Locate the cell with the specified text and output its [x, y] center coordinate. 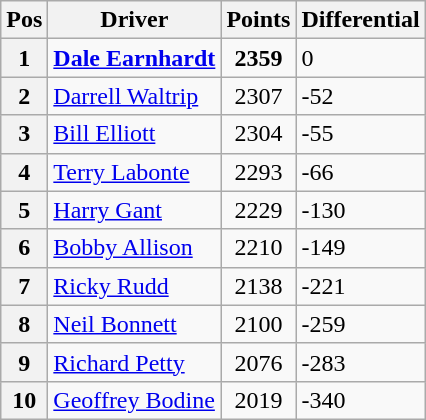
2019 [258, 400]
2304 [258, 134]
2210 [258, 248]
-259 [360, 324]
9 [24, 362]
0 [360, 58]
2076 [258, 362]
1 [24, 58]
4 [24, 172]
2229 [258, 210]
Driver [134, 20]
Geoffrey Bodine [134, 400]
-221 [360, 286]
-66 [360, 172]
3 [24, 134]
6 [24, 248]
2307 [258, 96]
Harry Gant [134, 210]
-149 [360, 248]
2100 [258, 324]
-52 [360, 96]
2138 [258, 286]
8 [24, 324]
Points [258, 20]
Neil Bonnett [134, 324]
Dale Earnhardt [134, 58]
Pos [24, 20]
Terry Labonte [134, 172]
2 [24, 96]
Ricky Rudd [134, 286]
5 [24, 210]
2359 [258, 58]
-340 [360, 400]
Differential [360, 20]
Bill Elliott [134, 134]
7 [24, 286]
-283 [360, 362]
Darrell Waltrip [134, 96]
-130 [360, 210]
Richard Petty [134, 362]
2293 [258, 172]
Bobby Allison [134, 248]
-55 [360, 134]
10 [24, 400]
